Find where the given text appears and provide that cell's center as [X, Y] coordinate. 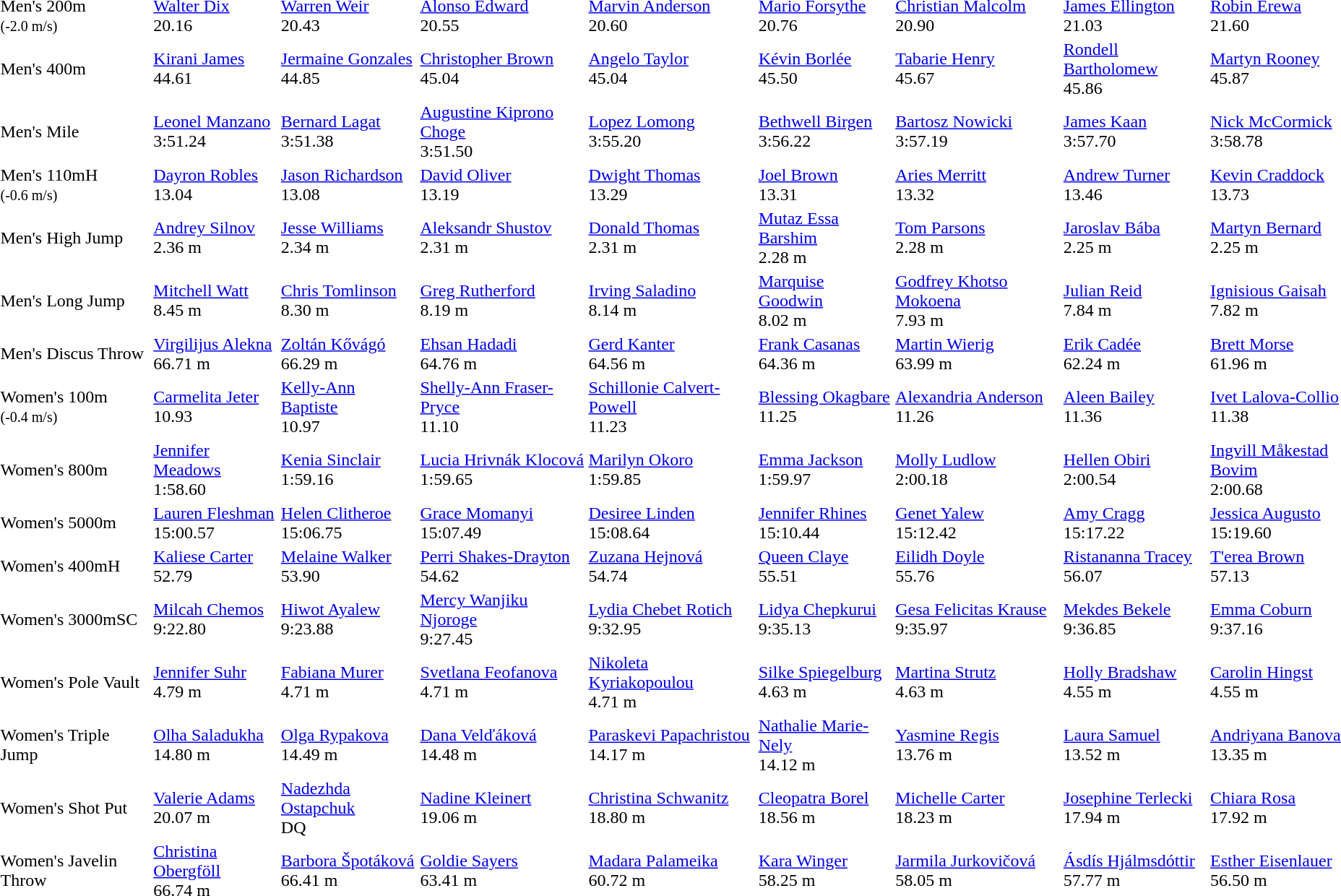
Zuzana Hejnová 54.74 [671, 567]
Lidya Chepkurui 9:35.13 [824, 619]
Mitchell Watt 8.45 m [215, 301]
Bethwell Birgen 3:56.22 [824, 132]
Blessing Okagbare 11.25 [824, 407]
Nadezhda Ostapchuk DQ [348, 808]
Jennifer Meadows 1:58.60 [215, 470]
Godfrey Khotso Mokoena 7.93 m [978, 301]
Olha Saladukha 14.80 m [215, 745]
Michelle Carter 18.23 m [978, 808]
Helen Clitheroe 15:06.75 [348, 523]
Gesa Felicitas Krause 9:35.97 [978, 619]
Lydia Chebet Rotich 9:32.95 [671, 619]
Fabiana Murer 4.71 m [348, 682]
Jermaine Gonzales 44.85 [348, 69]
Mutaz Essa Barshim 2.28 m [824, 238]
Queen Claye 55.51 [824, 567]
Andrew Turner 13.46 [1134, 185]
Christopher Brown 45.04 [502, 69]
Carmelita Jeter 10.93 [215, 407]
Valerie Adams 20.07 m [215, 808]
Milcah Chemos 9:22.80 [215, 619]
Tom Parsons 2.28 m [978, 238]
Aleksandr Shustov 2.31 m [502, 238]
Kirani James 44.61 [215, 69]
Lopez Lomong 3:55.20 [671, 132]
Jaroslav Bába 2.25 m [1134, 238]
Rondell Bartholomew 45.86 [1134, 69]
Bernard Lagat 3:51.38 [348, 132]
Bartosz Nowicki 3:57.19 [978, 132]
Erik Cadée 62.24 m [1134, 354]
Holly Bradshaw 4.55 m [1134, 682]
Martina Strutz 4.63 m [978, 682]
Julian Reid 7.84 m [1134, 301]
James Kaan 3:57.70 [1134, 132]
Jesse Williams 2.34 m [348, 238]
Kenia Sinclair 1:59.16 [348, 470]
Grace Momanyi 15:07.49 [502, 523]
Ehsan Hadadi 64.76 m [502, 354]
Olga Rypakova 14.49 m [348, 745]
Eilidh Doyle 55.76 [978, 567]
Marquise Goodwin 8.02 m [824, 301]
Perri Shakes-Drayton 54.62 [502, 567]
Irving Saladino 8.14 m [671, 301]
Hiwot Ayalew 9:23.88 [348, 619]
Jennifer Rhines 15:10.44 [824, 523]
Paraskevi Papachristou 14.17 m [671, 745]
Lauren Fleshman 15:00.57 [215, 523]
Jennifer Suhr 4.79 m [215, 682]
Yasmine Regis 13.76 m [978, 745]
Kelly-Ann Baptiste 10.97 [348, 407]
Shelly-Ann Fraser-Pryce 11.10 [502, 407]
Alexandria Anderson 11.26 [978, 407]
Aries Merritt 13.32 [978, 185]
Donald Thomas 2.31 m [671, 238]
Joel Brown 13.31 [824, 185]
Mekdes Bekele 9:36.85 [1134, 619]
Nathalie Marie-Nely 14.12 m [824, 745]
Dwight Thomas 13.29 [671, 185]
Nikoleta Kyriakopoulou 4.71 m [671, 682]
Kévin Borlée 45.50 [824, 69]
Augustine Kiprono Choge 3:51.50 [502, 132]
Svetlana Feofanova 4.71 m [502, 682]
Silke Spiegelburg 4.63 m [824, 682]
Frank Casanas 64.36 m [824, 354]
Desiree Linden 15:08.64 [671, 523]
Aleen Bailey 11.36 [1134, 407]
David Oliver 13.19 [502, 185]
Andrey Silnov 2.36 m [215, 238]
Virgilijus Alekna 66.71 m [215, 354]
Christina Schwanitz 18.80 m [671, 808]
Tabarie Henry 45.67 [978, 69]
Dana Velďáková 14.48 m [502, 745]
Chris Tomlinson 8.30 m [348, 301]
Leonel Manzano 3:51.24 [215, 132]
Genet Yalew 15:12.42 [978, 523]
Emma Jackson 1:59.97 [824, 470]
Cleopatra Borel 18.56 m [824, 808]
Zoltán Kővágó 66.29 m [348, 354]
Mercy Wanjiku Njoroge 9:27.45 [502, 619]
Jason Richardson 13.08 [348, 185]
Dayron Robles 13.04 [215, 185]
Gerd Kanter 64.56 m [671, 354]
Lucia Hrivnák Klocová 1:59.65 [502, 470]
Laura Samuel 13.52 m [1134, 745]
Amy Cragg 15:17.22 [1134, 523]
Hellen Obiri 2:00.54 [1134, 470]
Ristananna Tracey 56.07 [1134, 567]
Schillonie Calvert-Powell 11.23 [671, 407]
Angelo Taylor 45.04 [671, 69]
Greg Rutherford 8.19 m [502, 301]
Kaliese Carter 52.79 [215, 567]
Martin Wierig 63.99 m [978, 354]
Molly Ludlow 2:00.18 [978, 470]
Josephine Terlecki 17.94 m [1134, 808]
Nadine Kleinert 19.06 m [502, 808]
Melaine Walker 53.90 [348, 567]
Marilyn Okoro 1:59.85 [671, 470]
